Scan for the cell matching the given text and deliver its (X, Y) coordinate at center. 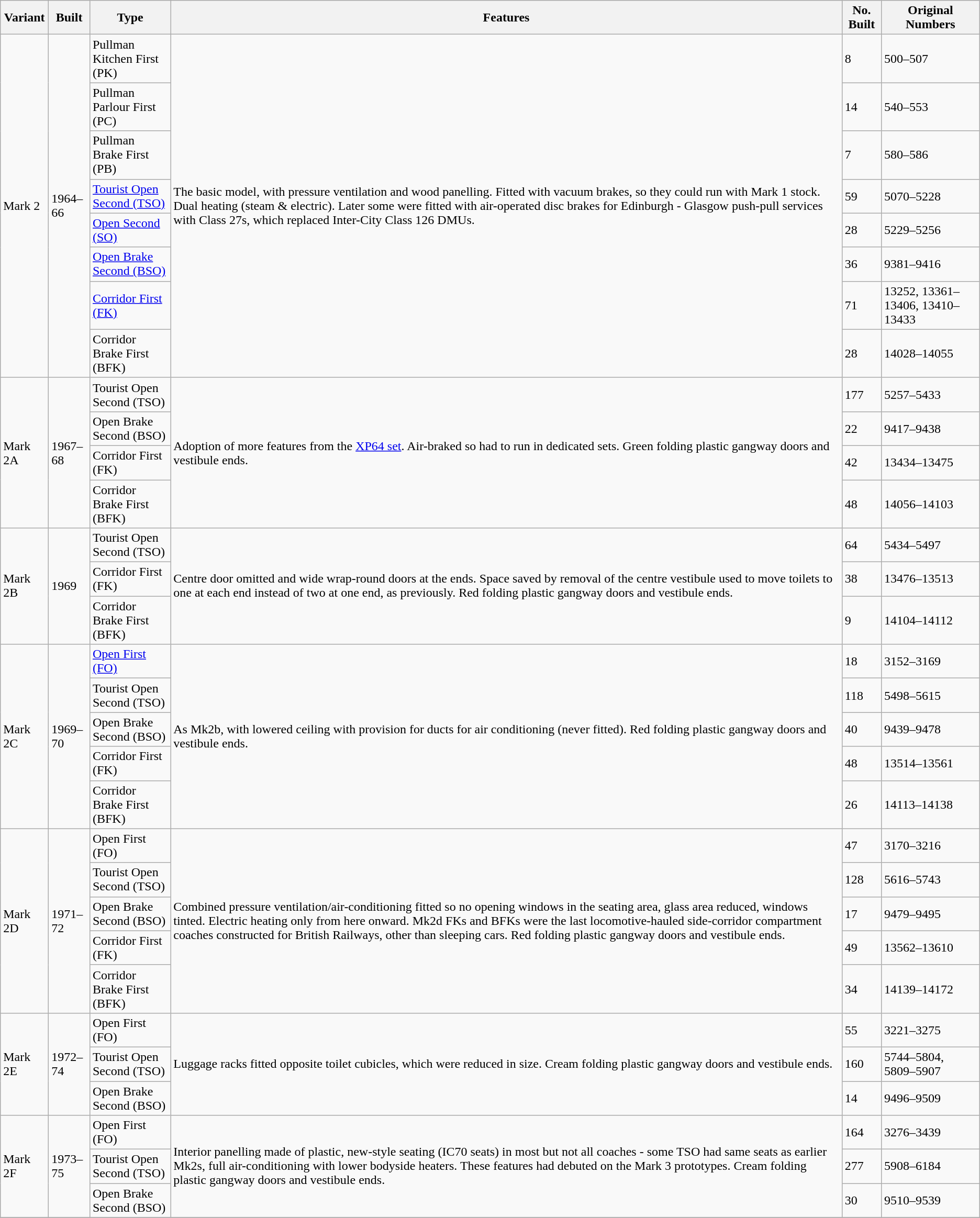
128 (862, 879)
177 (862, 395)
13434–13475 (930, 463)
1972–74 (69, 1064)
5744–5804, 5809–5907 (930, 1064)
64 (862, 545)
36 (862, 264)
Mark 2A (25, 452)
Mark 2D (25, 921)
Mark 2 (25, 206)
7 (862, 155)
Mark 2F (25, 1166)
5498–5615 (930, 695)
14113–14138 (930, 804)
38 (862, 579)
5257–5433 (930, 395)
8 (862, 59)
Mark 2C (25, 736)
Pullman Parlour First (PC) (130, 107)
580–586 (930, 155)
160 (862, 1064)
9439–9478 (930, 730)
Built (69, 18)
164 (862, 1133)
13562–13610 (930, 947)
Mark 2B (25, 586)
Features (507, 18)
No. Built (862, 18)
5070–5228 (930, 196)
26 (862, 804)
13252, 13361–13406, 13410–13433 (930, 305)
9496–9509 (930, 1098)
540–553 (930, 107)
Pullman Kitchen First (PK) (130, 59)
9510–9539 (930, 1201)
55 (862, 1030)
5908–6184 (930, 1166)
3152–3169 (930, 662)
9417–9438 (930, 428)
59 (862, 196)
42 (862, 463)
13476–13513 (930, 579)
47 (862, 846)
9479–9495 (930, 914)
9 (862, 620)
22 (862, 428)
1964–66 (69, 206)
5616–5743 (930, 879)
1973–75 (69, 1166)
277 (862, 1166)
1969 (69, 586)
1967–68 (69, 452)
14028–14055 (930, 353)
30 (862, 1201)
13514–13561 (930, 763)
Variant (25, 18)
34 (862, 989)
Open Second (SO) (130, 230)
14104–14112 (930, 620)
Adoption of more features from the XP64 set. Air-braked so had to run in dedicated sets. Green folding plastic gangway doors and vestibule ends. (507, 452)
Pullman Brake First (PB) (130, 155)
17 (862, 914)
18 (862, 662)
Mark 2E (25, 1064)
14139–14172 (930, 989)
Luggage racks fitted opposite toilet cubicles, which were reduced in size. Cream folding plastic gangway doors and vestibule ends. (507, 1064)
5229–5256 (930, 230)
1971–72 (69, 921)
3276–3439 (930, 1133)
118 (862, 695)
1969–70 (69, 736)
As Mk2b, with lowered ceiling with provision for ducts for air conditioning (never fitted). Red folding plastic gangway doors and vestibule ends. (507, 736)
3221–3275 (930, 1030)
Type (130, 18)
500–507 (930, 59)
71 (862, 305)
3170–3216 (930, 846)
9381–9416 (930, 264)
Original Numbers (930, 18)
14056–14103 (930, 504)
5434–5497 (930, 545)
49 (862, 947)
40 (862, 730)
